From the cell containing the given text, extract its center point as [x, y] coordinate. 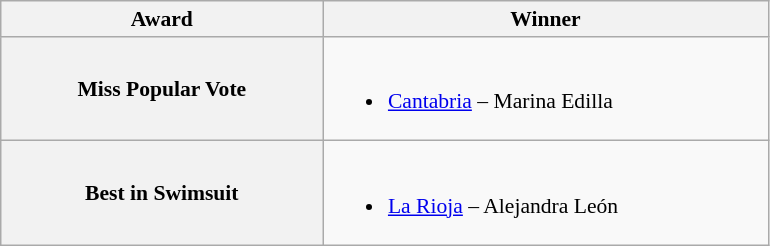
Best in Swimsuit [162, 193]
Cantabria – Marina Edilla [546, 89]
Award [162, 19]
La Rioja – Alejandra León [546, 193]
Miss Popular Vote [162, 89]
Winner [546, 19]
